From the cell containing the given text, extract its center point as [x, y] coordinate. 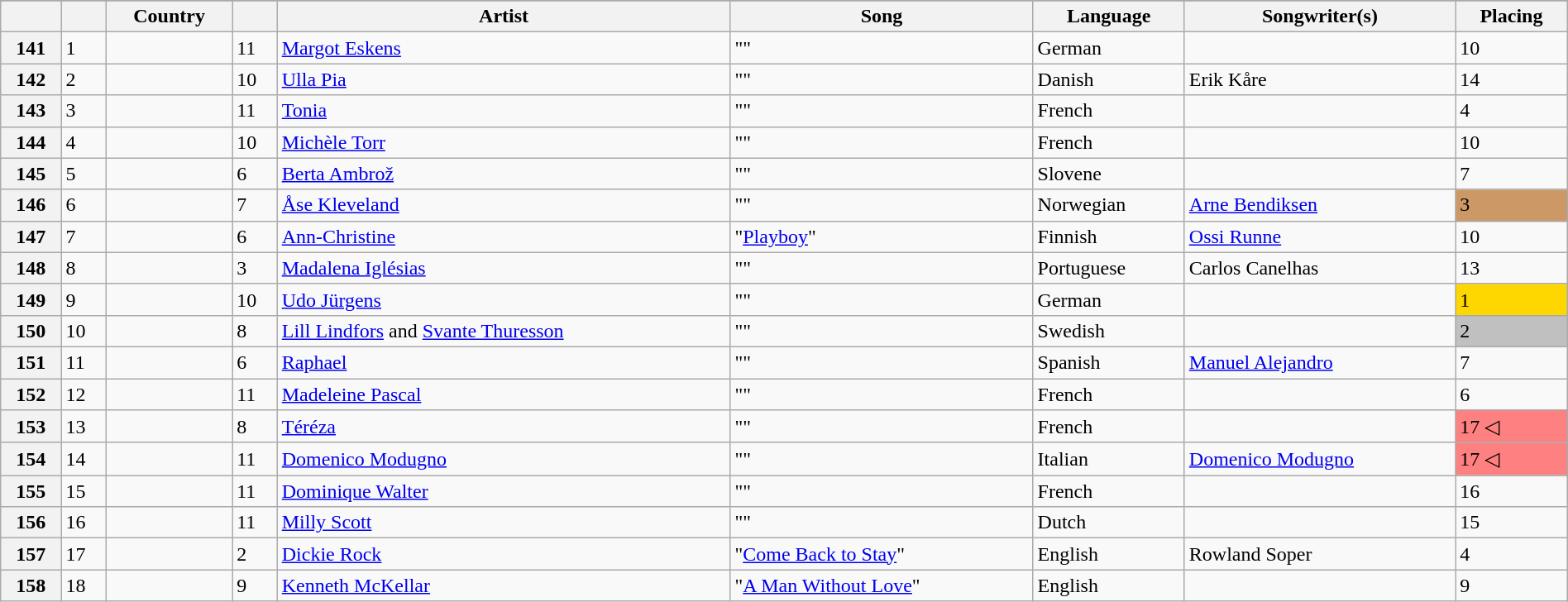
Milly Scott [504, 523]
12 [84, 394]
Song [882, 17]
Lill Lindfors and Svante Thuresson [504, 331]
141 [31, 48]
143 [31, 111]
Danish [1108, 79]
153 [31, 427]
Kenneth McKellar [504, 585]
148 [31, 268]
Téréza [504, 427]
Spanish [1108, 362]
Ulla Pia [504, 79]
Ossi Runne [1320, 236]
Carlos Canelhas [1320, 268]
Swedish [1108, 331]
Manuel Alejandro [1320, 362]
Udo Jürgens [504, 299]
Finnish [1108, 236]
142 [31, 79]
Madalena Iglésias [504, 268]
Michèle Torr [504, 142]
Portuguese [1108, 268]
149 [31, 299]
"A Man Without Love" [882, 585]
17 [84, 554]
Songwriter(s) [1320, 17]
Raphael [504, 362]
146 [31, 205]
Artist [504, 17]
Dickie Rock [504, 554]
158 [31, 585]
Slovene [1108, 174]
Madeleine Pascal [504, 394]
152 [31, 394]
150 [31, 331]
Margot Eskens [504, 48]
5 [84, 174]
151 [31, 362]
144 [31, 142]
Language [1108, 17]
154 [31, 459]
Arne Bendiksen [1320, 205]
156 [31, 523]
145 [31, 174]
Italian [1108, 459]
"Come Back to Stay" [882, 554]
Berta Ambrož [504, 174]
147 [31, 236]
18 [84, 585]
155 [31, 491]
Placing [1512, 17]
"Playboy" [882, 236]
Norwegian [1108, 205]
Rowland Soper [1320, 554]
Ann-Christine [504, 236]
Country [170, 17]
Dutch [1108, 523]
Dominique Walter [504, 491]
Erik Kåre [1320, 79]
157 [31, 554]
Åse Kleveland [504, 205]
Tonia [504, 111]
